Locate the cell with the specified text and output its (X, Y) center coordinate. 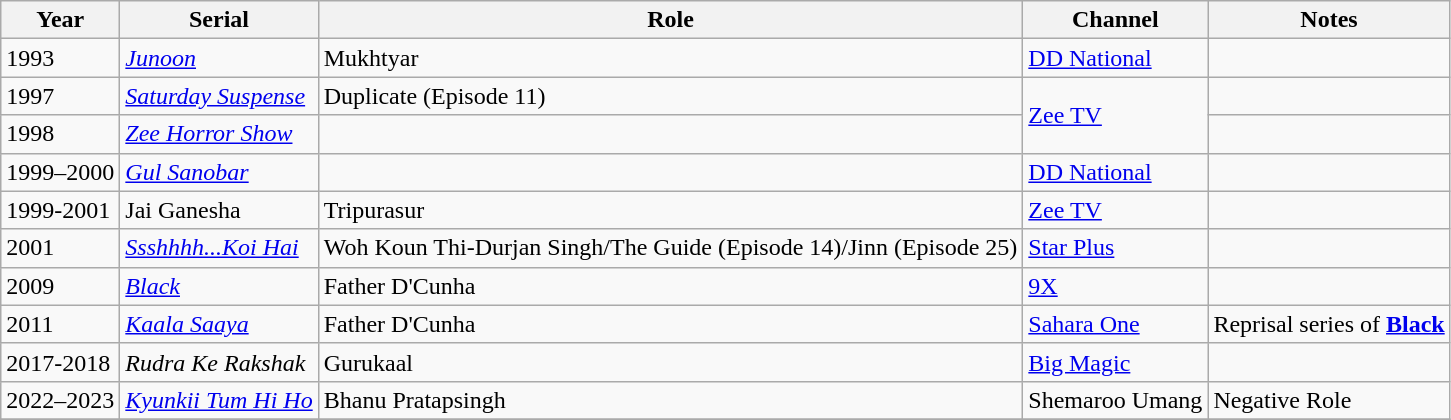
1999-2001 (60, 210)
Year (60, 20)
Channel (1116, 20)
2011 (60, 324)
2009 (60, 286)
Duplicate (Episode 11) (670, 96)
2001 (60, 248)
Jai Ganesha (219, 210)
Junoon (219, 58)
Tripurasur (670, 210)
Zee Horror Show (219, 134)
Mukhtyar (670, 58)
Gul Sanobar (219, 172)
1997 (60, 96)
Bhanu Pratapsingh (670, 400)
2017-2018 (60, 362)
1998 (60, 134)
Saturday Suspense (219, 96)
Big Magic (1116, 362)
2022–2023 (60, 400)
Serial (219, 20)
Star Plus (1116, 248)
Sahara One (1116, 324)
Ssshhhh...Koi Hai (219, 248)
Notes (1329, 20)
Black (219, 286)
Kaala Saaya (219, 324)
Negative Role (1329, 400)
1999–2000 (60, 172)
Rudra Ke Rakshak (219, 362)
1993 (60, 58)
Role (670, 20)
Reprisal series of Black (1329, 324)
Shemaroo Umang (1116, 400)
Woh Koun Thi-Durjan Singh/The Guide (Episode 14)/Jinn (Episode 25) (670, 248)
Kyunkii Tum Hi Ho (219, 400)
Gurukaal (670, 362)
9X (1116, 286)
